Locate the cell with the specified text and output its (x, y) center coordinate. 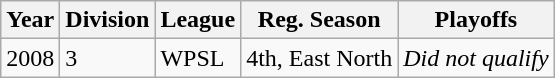
3 (108, 58)
Reg. Season (320, 20)
WPSL (198, 58)
4th, East North (320, 58)
Division (108, 20)
Year (30, 20)
League (198, 20)
Did not qualify (476, 58)
2008 (30, 58)
Playoffs (476, 20)
